Scan for the cell matching the given text and deliver its [x, y] coordinate at center. 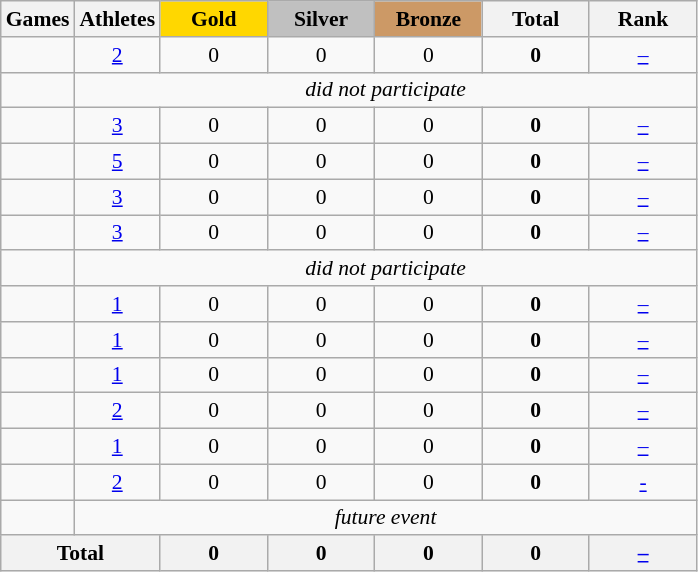
5 [117, 162]
Bronze [428, 19]
Games [38, 19]
Athletes [117, 19]
Rank [642, 19]
future event [385, 518]
Gold [214, 19]
Silver [320, 19]
- [642, 482]
